For the text-containing cell, return its midpoint in [X, Y] coordinate format. 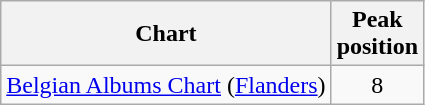
Chart [166, 34]
Belgian Albums Chart (Flanders) [166, 85]
Peakposition [377, 34]
8 [377, 85]
